Capture the cell that displays the provided text and extract its [X, Y] central coordinate. 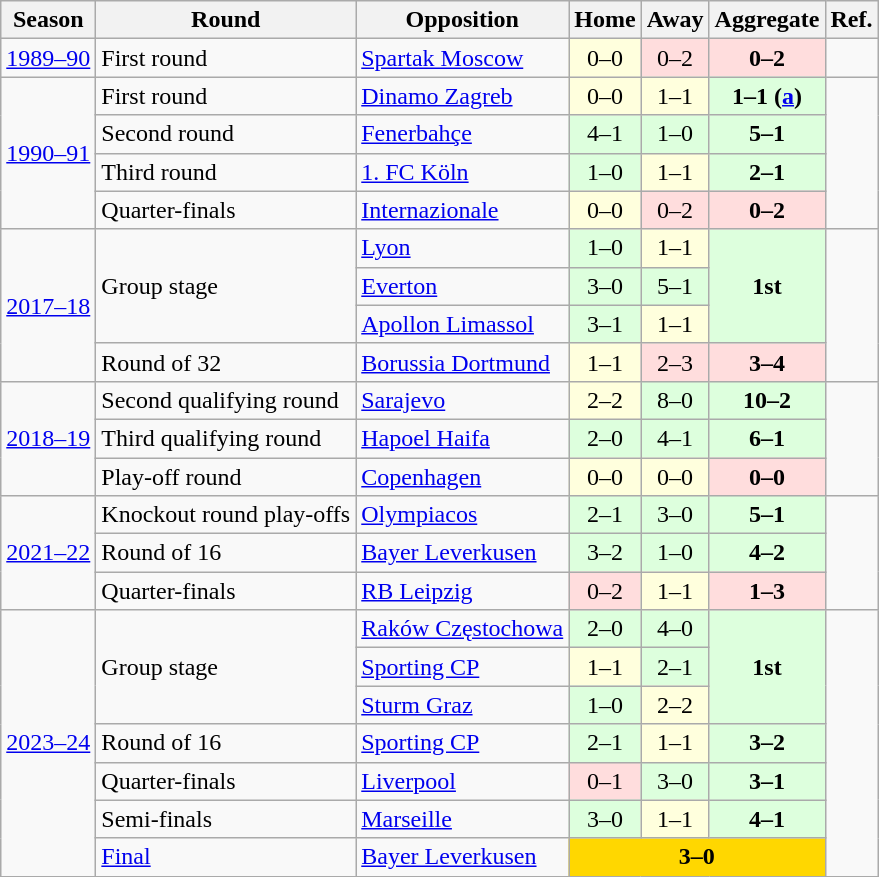
Play-off round [226, 477]
Season [48, 20]
2–3 [675, 362]
Raków Częstochowa [462, 629]
Fenerbahçe [462, 134]
Aggregate [767, 20]
Spartak Moscow [462, 58]
Opposition [462, 20]
Second round [226, 134]
Ref. [852, 20]
3–4 [767, 362]
Semi-finals [226, 819]
Dinamo Zagreb [462, 96]
Copenhagen [462, 477]
Lyon [462, 248]
1–3 [767, 591]
Sarajevo [462, 400]
Marseille [462, 819]
10–2 [767, 400]
6–1 [767, 438]
4–2 [767, 553]
Second qualifying round [226, 400]
1990–91 [48, 153]
4–0 [675, 629]
Round [226, 20]
2021–22 [48, 553]
Apollon Limassol [462, 324]
2017–18 [48, 305]
Internazionale [462, 210]
Knockout round play-offs [226, 515]
8–0 [675, 400]
Final [226, 857]
2023–24 [48, 743]
Home [605, 20]
Olympiacos [462, 515]
Third qualifying round [226, 438]
Away [675, 20]
1989–90 [48, 58]
1–1 (a) [767, 96]
Third round [226, 172]
2018–19 [48, 438]
0–1 [605, 781]
Borussia Dortmund [462, 362]
1. FC Köln [462, 172]
RB Leipzig [462, 591]
Hapoel Haifa [462, 438]
Sturm Graz [462, 705]
Liverpool [462, 781]
Everton [462, 286]
Round of 32 [226, 362]
